From the cell containing the given text, extract its center point as (x, y) coordinate. 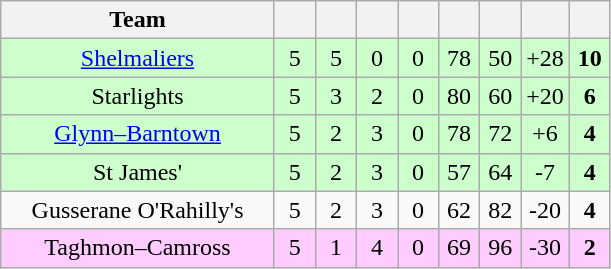
80 (460, 96)
St James' (138, 172)
-7 (546, 172)
+28 (546, 58)
+6 (546, 134)
1 (336, 248)
+20 (546, 96)
-20 (546, 210)
-30 (546, 248)
Gusserane O'Rahilly's (138, 210)
57 (460, 172)
82 (500, 210)
50 (500, 58)
96 (500, 248)
Starlights (138, 96)
6 (590, 96)
Taghmon–Camross (138, 248)
64 (500, 172)
10 (590, 58)
Team (138, 20)
72 (500, 134)
Shelmaliers (138, 58)
62 (460, 210)
Glynn–Barntown (138, 134)
69 (460, 248)
60 (500, 96)
